Return [X, Y] of the center of cell containing provided text 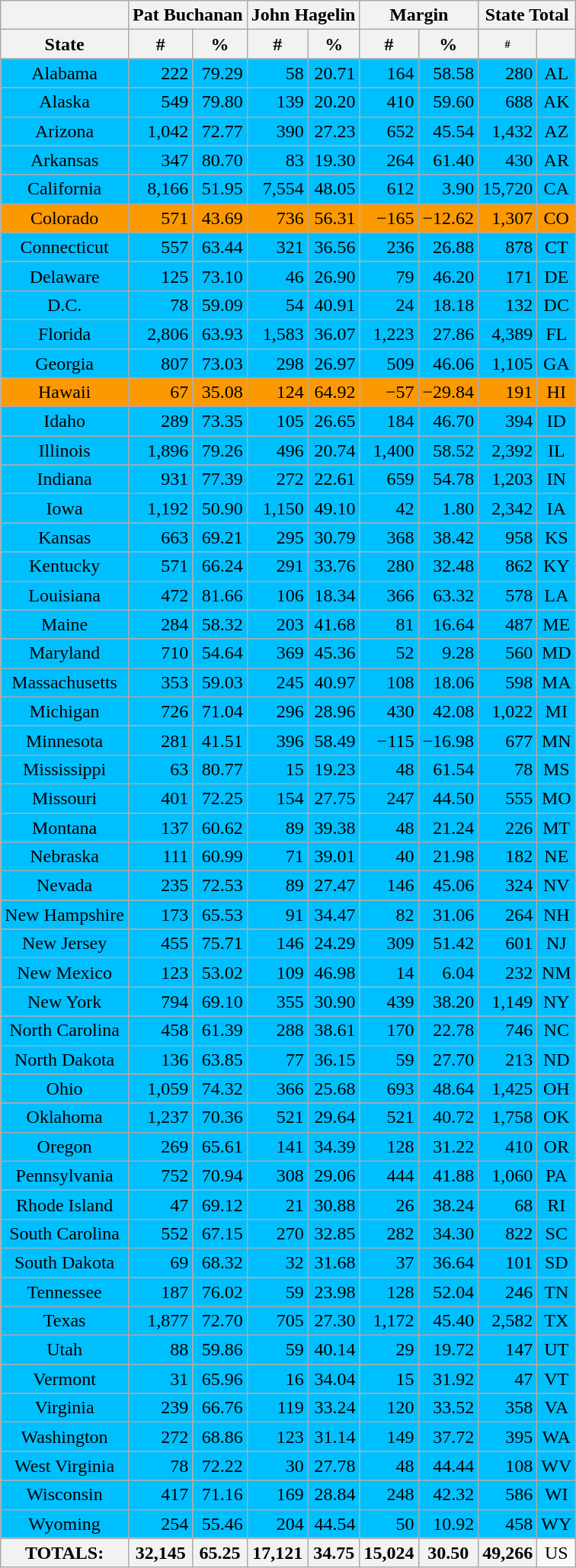
289 [160, 422]
54.78 [448, 479]
31.22 [448, 1146]
Michigan [65, 711]
106 [277, 595]
21.24 [448, 827]
Montana [65, 827]
79 [389, 276]
49,266 [507, 1553]
59.60 [448, 102]
3.90 [448, 189]
235 [160, 886]
34.30 [448, 1233]
1,583 [277, 334]
AL [556, 73]
MS [556, 769]
65.53 [219, 915]
TN [556, 1292]
552 [160, 1233]
Missouri [65, 798]
32,145 [160, 1553]
30 [277, 1466]
Pat Buchanan [187, 15]
81 [389, 624]
KY [556, 566]
560 [507, 653]
119 [277, 1408]
56.31 [334, 218]
21 [277, 1204]
578 [507, 595]
22.61 [334, 479]
9.28 [448, 653]
Kansas [65, 537]
19.30 [334, 160]
1,896 [160, 451]
139 [277, 102]
18.06 [448, 682]
38.24 [448, 1204]
677 [507, 740]
61.39 [219, 1031]
VA [556, 1408]
27.23 [334, 131]
53.02 [219, 973]
45.40 [448, 1321]
496 [277, 451]
401 [160, 798]
288 [277, 1031]
33.52 [448, 1408]
RI [556, 1204]
1,042 [160, 131]
36.15 [334, 1060]
204 [277, 1524]
487 [507, 624]
63.32 [448, 595]
101 [507, 1262]
63 [160, 769]
509 [389, 364]
16 [277, 1379]
GA [556, 364]
65.61 [219, 1146]
OR [556, 1146]
−29.84 [448, 393]
Kentucky [65, 566]
DE [556, 276]
105 [277, 422]
44.44 [448, 1466]
WV [556, 1466]
705 [277, 1321]
79.29 [219, 73]
688 [507, 102]
Vermont [65, 1379]
41.51 [219, 740]
TOTALS: [65, 1553]
South Dakota [65, 1262]
80.77 [219, 769]
Idaho [65, 422]
72.25 [219, 798]
22.78 [448, 1031]
46.98 [334, 973]
Indiana [65, 479]
US [556, 1553]
64.92 [334, 393]
34.04 [334, 1379]
822 [507, 1233]
49.10 [334, 508]
South Carolina [65, 1233]
282 [389, 1233]
2,582 [507, 1321]
72.53 [219, 886]
38.20 [448, 1002]
26.90 [334, 276]
1,059 [160, 1089]
213 [507, 1060]
NH [556, 915]
79.80 [219, 102]
MD [556, 653]
444 [389, 1175]
137 [160, 827]
269 [160, 1146]
37 [389, 1262]
46 [277, 276]
111 [160, 857]
82 [389, 915]
83 [277, 160]
7,554 [277, 189]
27.78 [334, 1466]
65.96 [219, 1379]
4,389 [507, 334]
Nevada [65, 886]
663 [160, 537]
31.06 [448, 915]
Ohio [65, 1089]
2,342 [507, 508]
1,172 [389, 1321]
60.62 [219, 827]
Oregon [65, 1146]
John Hagelin [303, 15]
1,400 [389, 451]
10.92 [448, 1524]
Colorado [65, 218]
298 [277, 364]
36.56 [334, 247]
48.05 [334, 189]
North Carolina [65, 1031]
173 [160, 915]
390 [277, 131]
NM [556, 973]
169 [277, 1495]
IL [556, 451]
555 [507, 798]
71.16 [219, 1495]
296 [277, 711]
Arizona [65, 131]
Margin [419, 15]
659 [389, 479]
187 [160, 1292]
46.20 [448, 276]
1,149 [507, 1002]
28.84 [334, 1495]
324 [507, 886]
63.44 [219, 247]
549 [160, 102]
50 [389, 1524]
73.10 [219, 276]
45.06 [448, 886]
246 [507, 1292]
586 [507, 1495]
58.52 [448, 451]
40.72 [448, 1117]
Mississippi [65, 769]
LA [556, 595]
Wisconsin [65, 1495]
34.47 [334, 915]
69.10 [219, 1002]
33.76 [334, 566]
2,392 [507, 451]
295 [277, 537]
Tennessee [65, 1292]
66.76 [219, 1408]
18.18 [448, 305]
72.77 [219, 131]
347 [160, 160]
68.86 [219, 1437]
752 [160, 1175]
20.20 [334, 102]
SD [556, 1262]
70.36 [219, 1117]
29.06 [334, 1175]
26.88 [448, 247]
184 [389, 422]
Massachusetts [65, 682]
52 [389, 653]
77 [277, 1060]
396 [277, 740]
236 [389, 247]
598 [507, 682]
58.32 [219, 624]
TX [556, 1321]
51.42 [448, 944]
41.88 [448, 1175]
17,121 [277, 1553]
794 [160, 1002]
OK [556, 1117]
557 [160, 247]
Illinois [65, 451]
Alabama [65, 73]
1,223 [389, 334]
WY [556, 1524]
1,022 [507, 711]
1,060 [507, 1175]
32.48 [448, 566]
Washington [65, 1437]
368 [389, 537]
72.70 [219, 1321]
878 [507, 247]
ME [556, 624]
74.32 [219, 1089]
48.64 [448, 1089]
27.75 [334, 798]
25.68 [334, 1089]
27.47 [334, 886]
232 [507, 973]
807 [160, 364]
29.64 [334, 1117]
New York [65, 1002]
Pennsylvania [65, 1175]
34.39 [334, 1146]
20.74 [334, 451]
Virginia [65, 1408]
247 [389, 798]
2,806 [160, 334]
VT [556, 1379]
34.75 [334, 1553]
726 [160, 711]
54.64 [219, 653]
North Dakota [65, 1060]
UT [556, 1350]
358 [507, 1408]
15,024 [389, 1553]
109 [277, 973]
−115 [389, 740]
NC [556, 1031]
Georgia [65, 364]
NV [556, 886]
40 [389, 857]
15,720 [507, 189]
369 [277, 653]
30.88 [334, 1204]
Texas [65, 1321]
472 [160, 595]
27.70 [448, 1060]
Florida [65, 334]
69.21 [219, 537]
DC [556, 305]
IA [556, 508]
32.85 [334, 1233]
New Hampshire [65, 915]
81.66 [219, 595]
Alaska [65, 102]
36.07 [334, 334]
28.96 [334, 711]
1,192 [160, 508]
182 [507, 857]
33.24 [334, 1408]
71.04 [219, 711]
31.92 [448, 1379]
46.70 [448, 422]
IN [556, 479]
AR [556, 160]
40.14 [334, 1350]
1,758 [507, 1117]
Hawaii [65, 393]
31.68 [334, 1262]
West Virginia [65, 1466]
63.93 [219, 334]
WI [556, 1495]
KS [556, 537]
Oklahoma [65, 1117]
72.22 [219, 1466]
41.68 [334, 624]
1,150 [277, 508]
355 [277, 1002]
1,105 [507, 364]
−57 [389, 393]
395 [507, 1437]
27.30 [334, 1321]
88 [160, 1350]
70.94 [219, 1175]
58.49 [334, 740]
42.32 [448, 1495]
245 [277, 682]
26 [389, 1204]
73.35 [219, 422]
59.86 [219, 1350]
Utah [65, 1350]
MI [556, 711]
67.15 [219, 1233]
21.98 [448, 857]
164 [389, 73]
Louisiana [65, 595]
439 [389, 1002]
69.12 [219, 1204]
254 [160, 1524]
132 [507, 305]
32 [277, 1262]
42.08 [448, 711]
46.06 [448, 364]
16.64 [448, 624]
40.97 [334, 682]
291 [277, 566]
171 [507, 276]
59.09 [219, 305]
67 [160, 393]
Maine [65, 624]
55.46 [219, 1524]
281 [160, 740]
Iowa [65, 508]
59.03 [219, 682]
30.79 [334, 537]
601 [507, 944]
417 [160, 1495]
PA [556, 1175]
42 [389, 508]
308 [277, 1175]
40.91 [334, 305]
35.08 [219, 393]
NJ [556, 944]
NY [556, 1002]
284 [160, 624]
1,432 [507, 131]
29 [389, 1350]
141 [277, 1146]
73.03 [219, 364]
Maryland [65, 653]
91 [277, 915]
44.54 [334, 1524]
30.50 [448, 1553]
43.69 [219, 218]
California [65, 189]
14 [389, 973]
31.14 [334, 1437]
MN [556, 740]
MO [556, 798]
136 [160, 1060]
20.71 [334, 73]
Rhode Island [65, 1204]
8,166 [160, 189]
931 [160, 479]
68.32 [219, 1262]
239 [160, 1408]
79.26 [219, 451]
CO [556, 218]
1,237 [160, 1117]
66.24 [219, 566]
1,877 [160, 1321]
69 [160, 1262]
−12.62 [448, 218]
612 [389, 189]
693 [389, 1089]
54 [277, 305]
746 [507, 1031]
75.71 [219, 944]
MA [556, 682]
222 [160, 73]
45.36 [334, 653]
Connecticut [65, 247]
125 [160, 276]
124 [277, 393]
120 [389, 1408]
44.50 [448, 798]
37.72 [448, 1437]
270 [277, 1233]
6.04 [448, 973]
203 [277, 624]
58 [277, 73]
63.85 [219, 1060]
38.42 [448, 537]
39.38 [334, 827]
New Mexico [65, 973]
HI [556, 393]
652 [389, 131]
68 [507, 1204]
38.61 [334, 1031]
−165 [389, 218]
147 [507, 1350]
19.72 [448, 1350]
61.54 [448, 769]
80.70 [219, 160]
71 [277, 857]
Minnesota [65, 740]
31 [160, 1379]
321 [277, 247]
24.29 [334, 944]
27.86 [448, 334]
ID [556, 422]
45.54 [448, 131]
NE [556, 857]
−16.98 [448, 740]
958 [507, 537]
23.98 [334, 1292]
191 [507, 393]
736 [277, 218]
Delaware [65, 276]
FL [556, 334]
60.99 [219, 857]
862 [507, 566]
1,307 [507, 218]
710 [160, 653]
154 [277, 798]
CT [556, 247]
65.25 [219, 1553]
Arkansas [65, 160]
226 [507, 827]
Wyoming [65, 1524]
39.01 [334, 857]
1.80 [448, 508]
353 [160, 682]
AK [556, 102]
WA [556, 1437]
58.58 [448, 73]
77.39 [219, 479]
State [65, 44]
SC [556, 1233]
State Total [527, 15]
61.40 [448, 160]
52.04 [448, 1292]
394 [507, 422]
76.02 [219, 1292]
AZ [556, 131]
New Jersey [65, 944]
455 [160, 944]
D.C. [65, 305]
CA [556, 189]
1,203 [507, 479]
24 [389, 305]
19.23 [334, 769]
50.90 [219, 508]
36.64 [448, 1262]
248 [389, 1495]
MT [556, 827]
Nebraska [65, 857]
51.95 [219, 189]
30.90 [334, 1002]
18.34 [334, 595]
OH [556, 1089]
149 [389, 1437]
26.65 [334, 422]
1,425 [507, 1089]
26.97 [334, 364]
309 [389, 944]
170 [389, 1031]
ND [556, 1060]
